Scan for the cell matching the given text and deliver its (X, Y) coordinate at center. 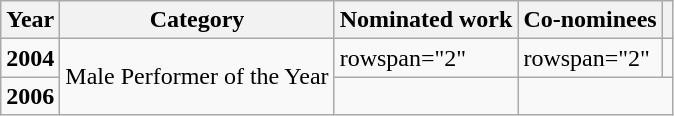
2006 (30, 96)
Category (197, 20)
2004 (30, 58)
Year (30, 20)
Co-nominees (590, 20)
Nominated work (426, 20)
Male Performer of the Year (197, 77)
